Determine the (X, Y) coordinate at the center of the cell enclosing the given text.  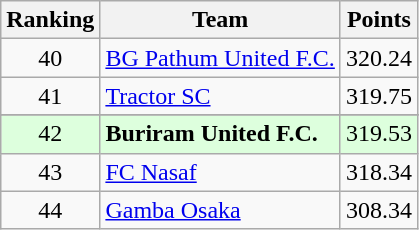
44 (50, 210)
319.53 (378, 134)
Points (378, 20)
Ranking (50, 20)
FC Nasaf (220, 172)
43 (50, 172)
BG Pathum United F.C. (220, 58)
Buriram United F.C. (220, 134)
40 (50, 58)
Team (220, 20)
Tractor SC (220, 96)
Gamba Osaka (220, 210)
320.24 (378, 58)
308.34 (378, 210)
42 (50, 134)
41 (50, 96)
318.34 (378, 172)
319.75 (378, 96)
